Determine the [x, y] coordinate at the center of the cell enclosing the given text.  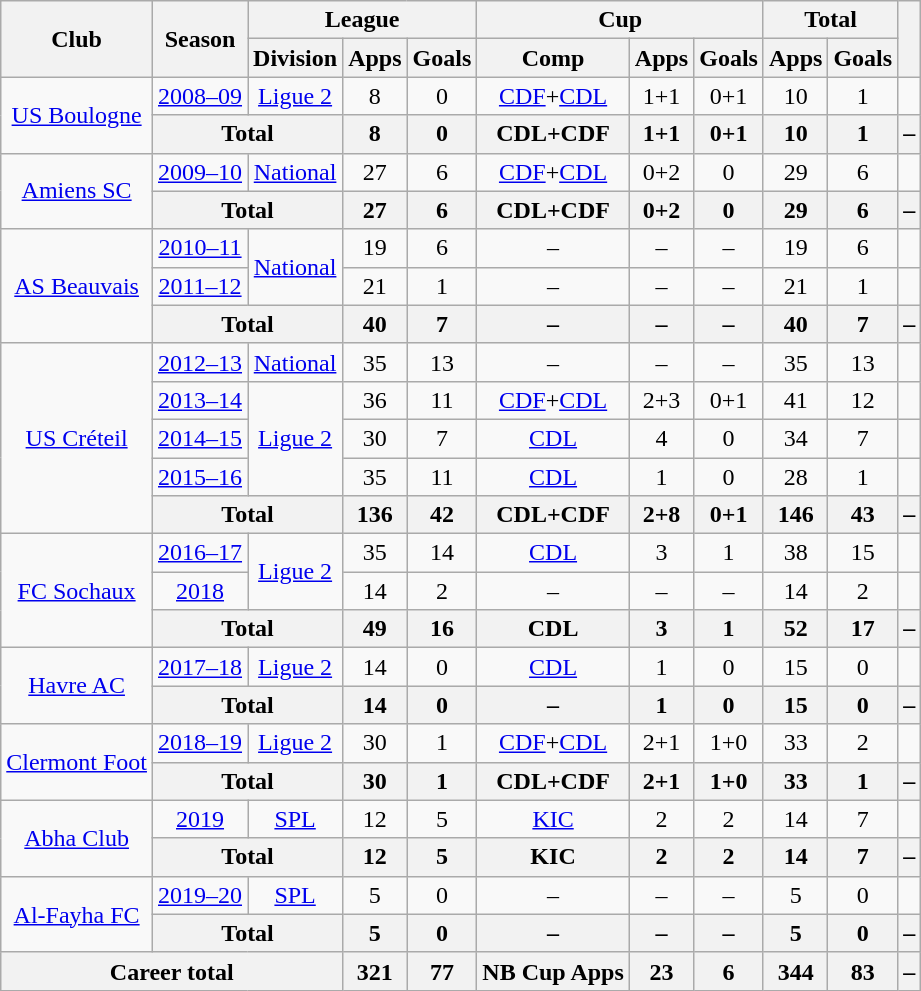
League [362, 20]
Division [296, 58]
41 [795, 400]
Abha Club [77, 838]
2+3 [661, 400]
Al-Fayha FC [77, 914]
2019 [200, 819]
2019–20 [200, 895]
2014–15 [200, 438]
2018 [200, 591]
28 [795, 477]
2013–14 [200, 400]
2015–16 [200, 477]
Career total [172, 971]
344 [795, 971]
Season [200, 39]
23 [661, 971]
US Boulogne [77, 115]
Club [77, 39]
2016–17 [200, 553]
Amiens SC [77, 191]
Clermont Foot [77, 762]
Cup [620, 20]
2012–13 [200, 362]
4 [661, 438]
38 [795, 553]
Comp [553, 58]
146 [795, 515]
17 [863, 629]
Havre AC [77, 686]
FC Sochaux [77, 591]
34 [795, 438]
42 [442, 515]
2017–18 [200, 667]
2011–12 [200, 286]
2010–11 [200, 248]
NB Cup Apps [553, 971]
2009–10 [200, 172]
49 [375, 629]
136 [375, 515]
2008–09 [200, 96]
321 [375, 971]
AS Beauvais [77, 286]
2+8 [661, 515]
US Créteil [77, 438]
43 [863, 515]
16 [442, 629]
83 [863, 971]
52 [795, 629]
2018–19 [200, 743]
77 [442, 971]
36 [375, 400]
